Locate the cell with the specified text and output its [x, y] center coordinate. 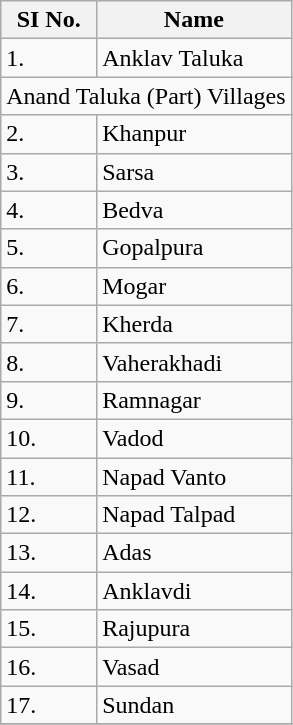
12. [49, 515]
Vasad [194, 667]
4. [49, 210]
6. [49, 286]
Vaherakhadi [194, 362]
Khanpur [194, 134]
1. [49, 58]
16. [49, 667]
Bedva [194, 210]
Napad Talpad [194, 515]
Napad Vanto [194, 477]
Name [194, 20]
5. [49, 248]
15. [49, 629]
Ramnagar [194, 400]
3. [49, 172]
14. [49, 591]
Kherda [194, 324]
17. [49, 705]
11. [49, 477]
Vadod [194, 438]
Rajupura [194, 629]
8. [49, 362]
Adas [194, 553]
Mogar [194, 286]
Anklavdi [194, 591]
7. [49, 324]
Sarsa [194, 172]
13. [49, 553]
Anand Taluka (Part) Villages [146, 96]
Sundan [194, 705]
10. [49, 438]
SI No. [49, 20]
Anklav Taluka [194, 58]
Gopalpura [194, 248]
2. [49, 134]
9. [49, 400]
